Provide the [X, Y] coordinate of the cell's center where the given text is located.  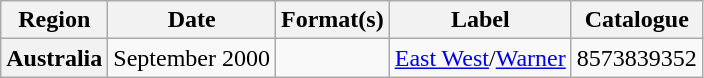
East West/Warner [480, 58]
Region [54, 20]
Label [480, 20]
Format(s) [333, 20]
Date [192, 20]
Catalogue [636, 20]
Australia [54, 58]
8573839352 [636, 58]
September 2000 [192, 58]
